Locate the cell with the specified text and output its [X, Y] center coordinate. 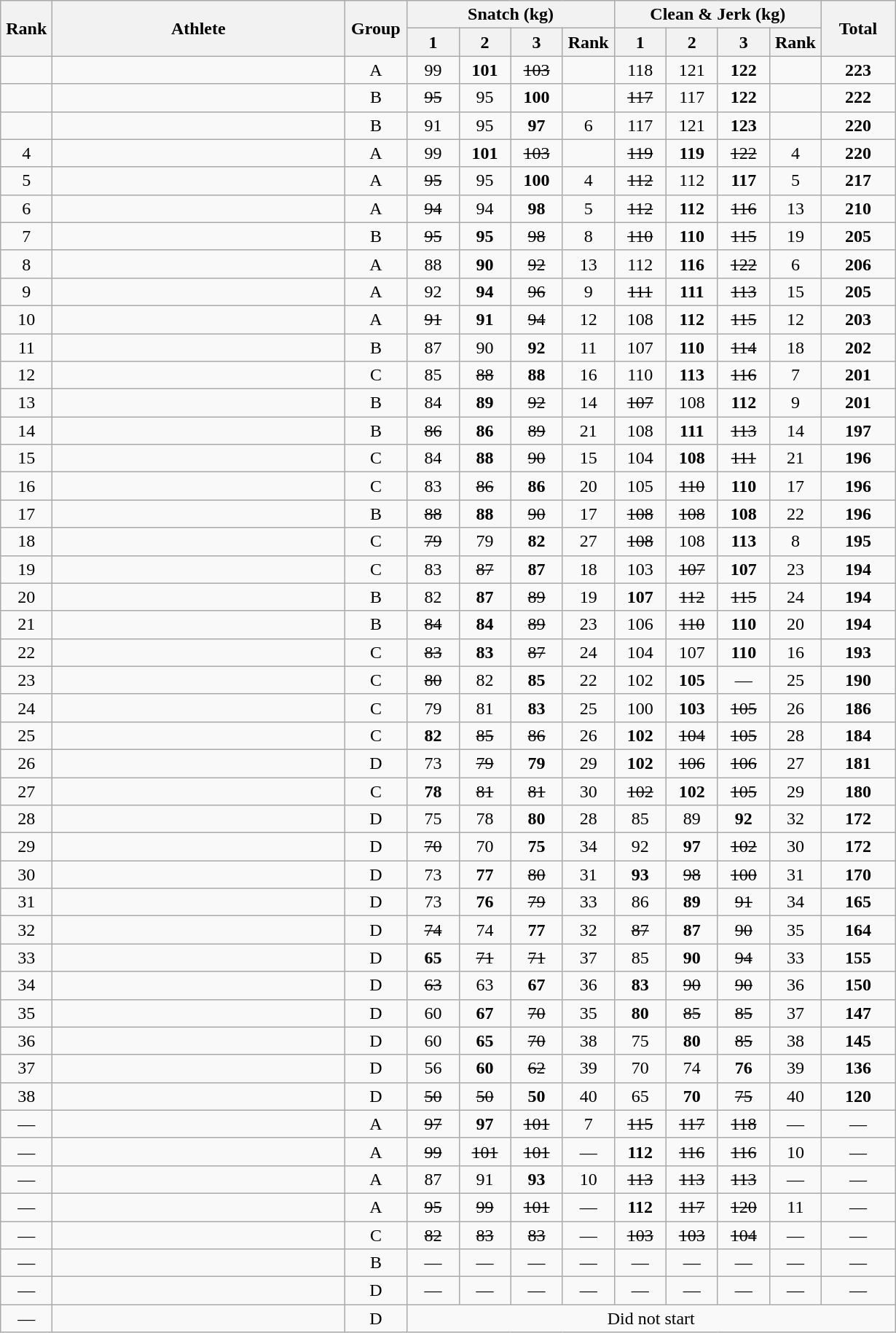
195 [858, 542]
197 [858, 431]
Athlete [198, 28]
147 [858, 1013]
Snatch (kg) [511, 15]
Group [376, 28]
186 [858, 708]
165 [858, 902]
123 [743, 125]
136 [858, 1068]
96 [536, 292]
223 [858, 70]
184 [858, 735]
193 [858, 652]
210 [858, 208]
222 [858, 98]
Total [858, 28]
190 [858, 680]
217 [858, 181]
56 [433, 1068]
Clean & Jerk (kg) [718, 15]
150 [858, 985]
206 [858, 264]
114 [743, 348]
62 [536, 1068]
170 [858, 875]
181 [858, 763]
202 [858, 348]
164 [858, 930]
155 [858, 958]
Did not start [651, 1318]
203 [858, 319]
180 [858, 791]
145 [858, 1041]
